From the cell containing the given text, extract its center point as [X, Y] coordinate. 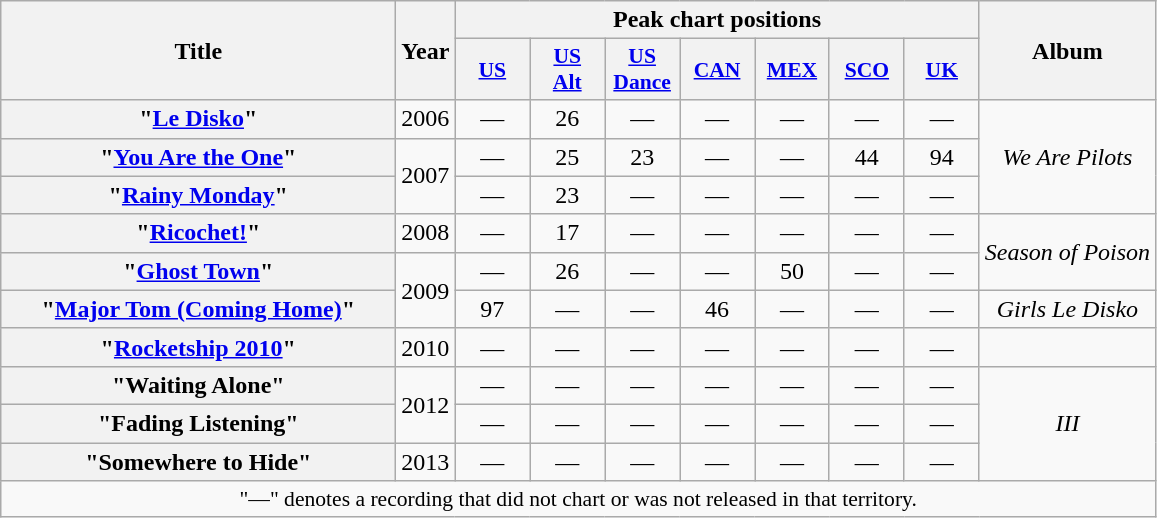
USDance [642, 70]
"Rainy Monday" [198, 195]
2010 [426, 347]
Album [1067, 50]
2008 [426, 233]
"—" denotes a recording that did not chart or was not released in that territory. [578, 499]
2012 [426, 404]
UK [942, 70]
50 [792, 271]
"Rocketship 2010" [198, 347]
25 [568, 157]
USAlt [568, 70]
"You Are the One" [198, 157]
"Ghost Town" [198, 271]
"Waiting Alone" [198, 385]
"Fading Listening" [198, 423]
97 [492, 309]
Title [198, 50]
2013 [426, 461]
Season of Poison [1067, 252]
MEX [792, 70]
We Are Pilots [1067, 157]
46 [718, 309]
17 [568, 233]
Peak chart positions [717, 20]
2009 [426, 290]
Year [426, 50]
Girls Le Disko [1067, 309]
2006 [426, 119]
III [1067, 423]
"Major Tom (Coming Home)" [198, 309]
94 [942, 157]
"Ricochet!" [198, 233]
"Somewhere to Hide" [198, 461]
44 [866, 157]
US [492, 70]
SCO [866, 70]
CAN [718, 70]
2007 [426, 176]
"Le Disko" [198, 119]
